Output the [x, y] coordinate of the center of the cell containing the given text.  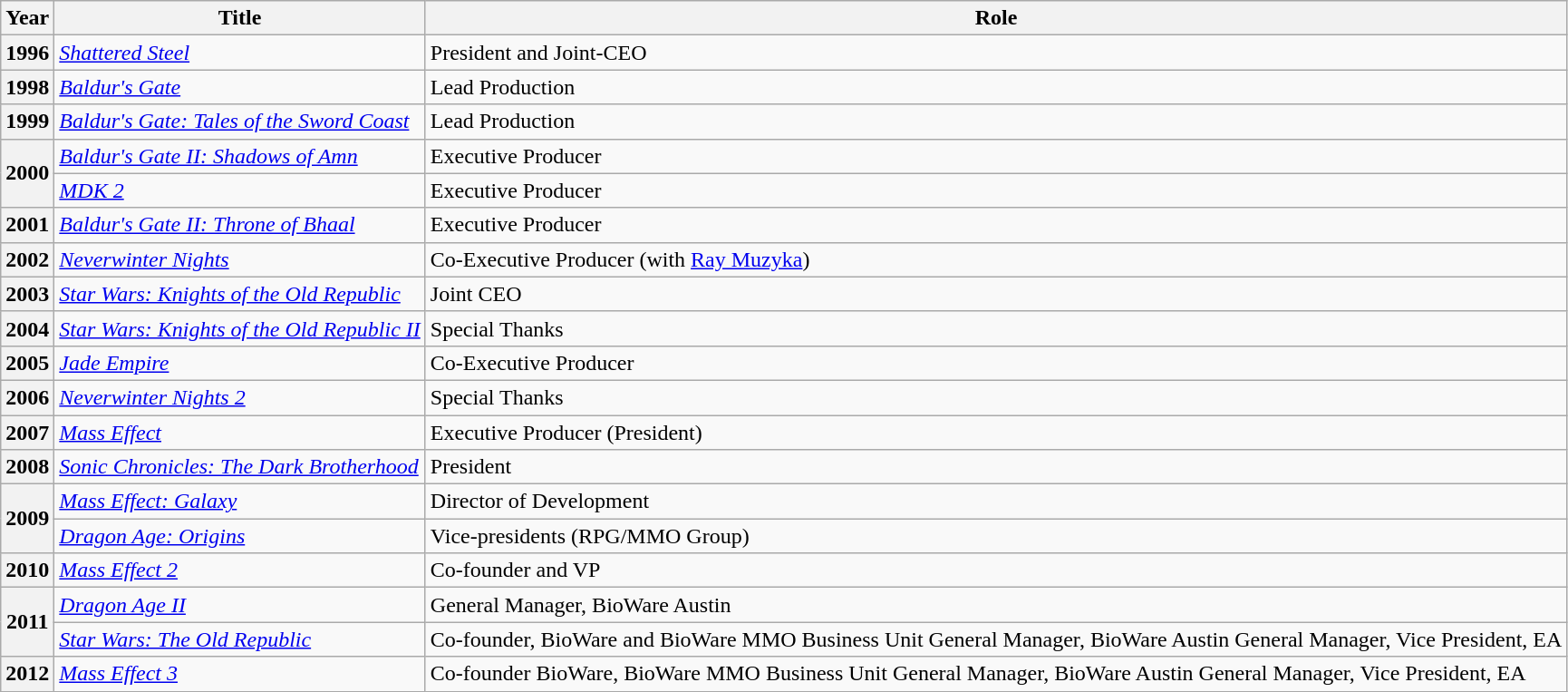
2005 [27, 363]
Dragon Age II [240, 605]
2004 [27, 328]
1996 [27, 53]
Neverwinter Nights 2 [240, 397]
2012 [27, 674]
Star Wars: The Old Republic [240, 639]
Dragon Age: Origins [240, 536]
2009 [27, 519]
Mass Effect [240, 433]
Title [240, 18]
Year [27, 18]
President and Joint-CEO [996, 53]
2000 [27, 173]
Role [996, 18]
Co-Executive Producer (with Ray Muzyka) [996, 259]
2006 [27, 397]
Baldur's Gate: Tales of the Sword Coast [240, 122]
2003 [27, 294]
Co-founder and VP [996, 570]
President [996, 467]
Vice-presidents (RPG/MMO Group) [996, 536]
Co-founder BioWare, BioWare MMO Business Unit General Manager, BioWare Austin General Manager, Vice President, EA [996, 674]
Star Wars: Knights of the Old Republic II [240, 328]
Shattered Steel [240, 53]
General Manager, BioWare Austin [996, 605]
2010 [27, 570]
Baldur's Gate [240, 87]
Co-Executive Producer [996, 363]
Neverwinter Nights [240, 259]
1998 [27, 87]
2008 [27, 467]
2001 [27, 225]
Baldur's Gate II: Shadows of Amn [240, 156]
Executive Producer (President) [996, 433]
MDK 2 [240, 190]
Sonic Chronicles: The Dark Brotherhood [240, 467]
Mass Effect: Galaxy [240, 502]
2002 [27, 259]
Joint CEO [996, 294]
Mass Effect 3 [240, 674]
Co-founder, BioWare and BioWare MMO Business Unit General Manager, BioWare Austin General Manager, Vice President, EA [996, 639]
1999 [27, 122]
Director of Development [996, 502]
Baldur's Gate II: Throne of Bhaal [240, 225]
Star Wars: Knights of the Old Republic [240, 294]
2011 [27, 622]
Jade Empire [240, 363]
Mass Effect 2 [240, 570]
2007 [27, 433]
